Scan for the cell matching the given text and deliver its [x, y] coordinate at center. 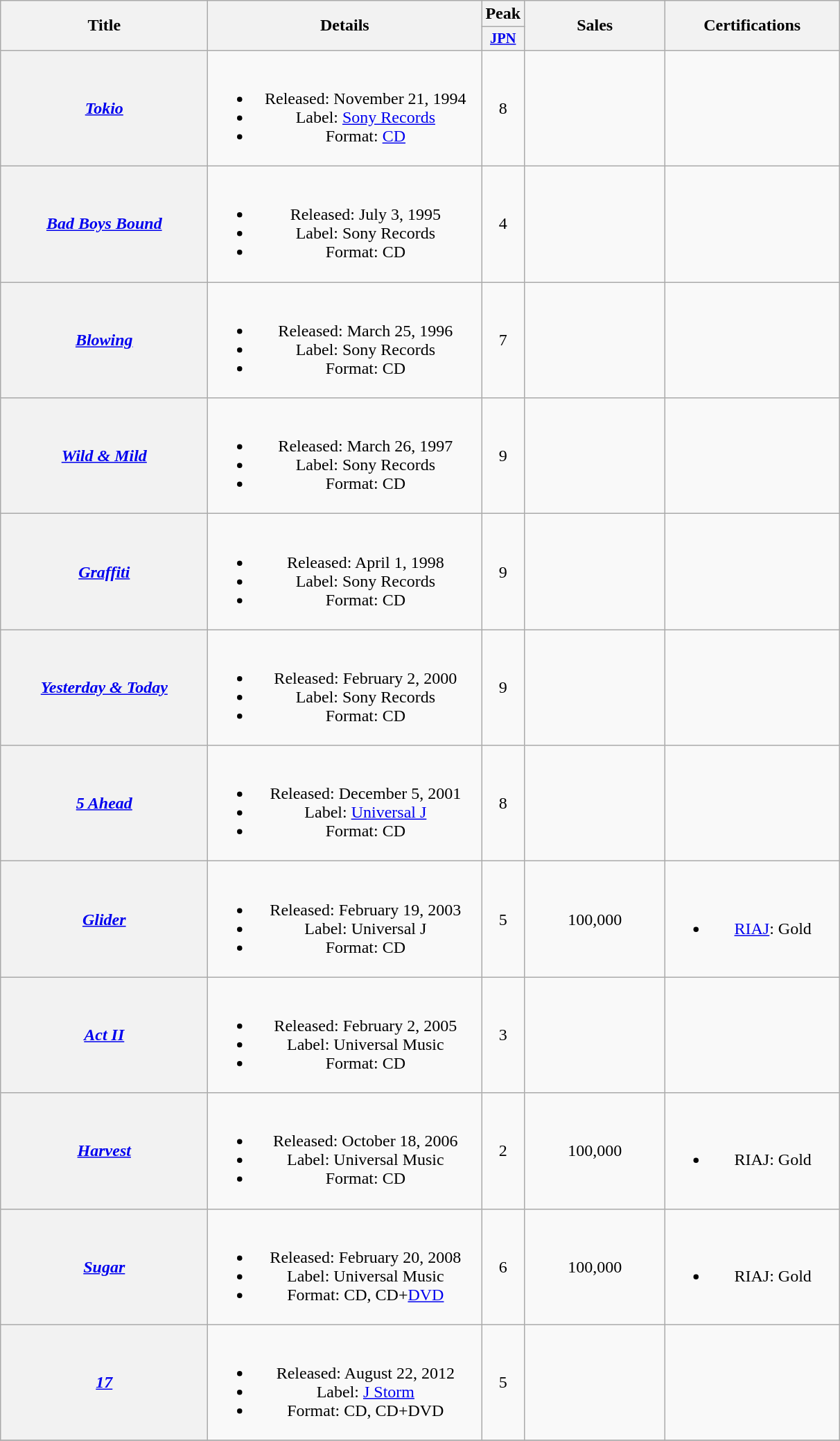
JPN [503, 39]
Released: August 22, 2012Label: J StormFormat: CD, CD+DVD [345, 1383]
Released: December 5, 2001Label: Universal JFormat: CD [345, 803]
Tokio [104, 108]
Bad Boys Bound [104, 225]
Sugar [104, 1266]
17 [104, 1383]
Sales [595, 26]
3 [503, 1035]
Released: February 19, 2003Label: Universal JFormat: CD [345, 920]
Yesterday & Today [104, 688]
Wild & Mild [104, 456]
Released: October 18, 2006Label: Universal MusicFormat: CD [345, 1151]
Details [345, 26]
Released: November 21, 1994Label: Sony RecordsFormat: CD [345, 108]
Graffiti [104, 571]
6 [503, 1266]
Released: March 26, 1997Label: Sony RecordsFormat: CD [345, 456]
Peak [503, 14]
Released: February 2, 2000Label: Sony RecordsFormat: CD [345, 688]
2 [503, 1151]
4 [503, 225]
Certifications [753, 26]
Released: July 3, 1995Label: Sony RecordsFormat: CD [345, 225]
Act II [104, 1035]
Glider [104, 920]
Title [104, 26]
Released: April 1, 1998Label: Sony RecordsFormat: CD [345, 571]
Released: March 25, 1996Label: Sony RecordsFormat: CD [345, 340]
Blowing [104, 340]
5 Ahead [104, 803]
7 [503, 340]
Harvest [104, 1151]
Released: February 2, 2005Label: Universal MusicFormat: CD [345, 1035]
Released: February 20, 2008Label: Universal MusicFormat: CD, CD+DVD [345, 1266]
